Detect which cell encompasses the target text, then output its (x, y) center coordinate. 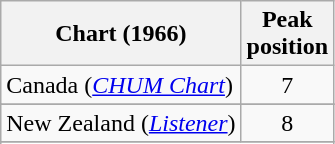
Canada (CHUM Chart) (121, 85)
New Zealand (Listener) (121, 123)
Peakposition (287, 34)
Chart (1966) (121, 34)
7 (287, 85)
8 (287, 123)
